Detect which cell encompasses the target text, then output its (X, Y) center coordinate. 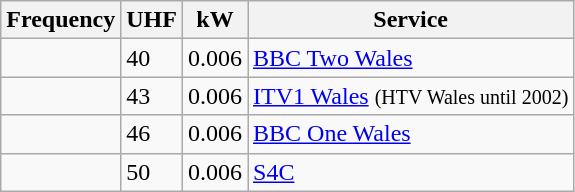
40 (152, 58)
50 (152, 172)
S4C (411, 172)
ITV1 Wales (HTV Wales until 2002) (411, 96)
46 (152, 134)
43 (152, 96)
BBC Two Wales (411, 58)
kW (214, 20)
Frequency (61, 20)
Service (411, 20)
UHF (152, 20)
BBC One Wales (411, 134)
